Provide the [x, y] coordinate of the cell's center where the given text is located.  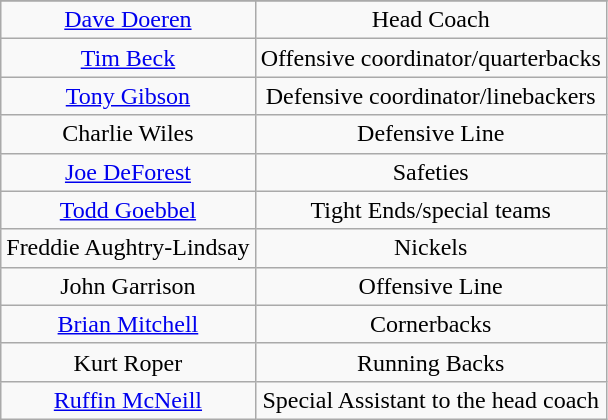
Brian Mitchell [128, 324]
Nickels [430, 248]
Joe DeForest [128, 172]
Special Assistant to the head coach [430, 400]
Dave Doeren [128, 20]
Ruffin McNeill [128, 400]
Tim Beck [128, 58]
Defensive coordinator/linebackers [430, 96]
Running Backs [430, 362]
John Garrison [128, 286]
Tight Ends/special teams [430, 210]
Defensive Line [430, 134]
Cornerbacks [430, 324]
Safeties [430, 172]
Head Coach [430, 20]
Freddie Aughtry-Lindsay [128, 248]
Tony Gibson [128, 96]
Todd Goebbel [128, 210]
Offensive coordinator/quarterbacks [430, 58]
Offensive Line [430, 286]
Charlie Wiles [128, 134]
Kurt Roper [128, 362]
